From the cell containing the given text, extract its center point as (X, Y) coordinate. 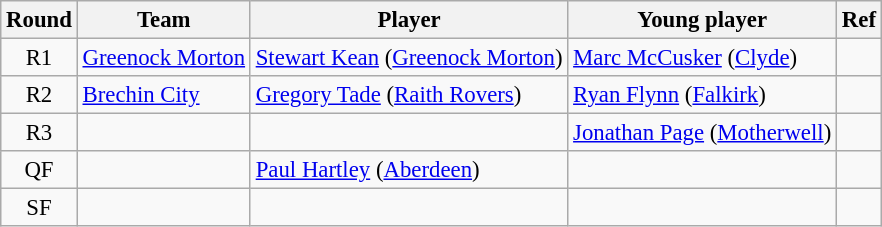
Jonathan Page (Motherwell) (702, 133)
R1 (39, 58)
Paul Hartley (Aberdeen) (408, 170)
Ref (860, 20)
Ryan Flynn (Falkirk) (702, 95)
Gregory Tade (Raith Rovers) (408, 95)
Greenock Morton (164, 58)
Brechin City (164, 95)
SF (39, 208)
Team (164, 20)
R3 (39, 133)
Player (408, 20)
Marc McCusker (Clyde) (702, 58)
Round (39, 20)
QF (39, 170)
Young player (702, 20)
Stewart Kean (Greenock Morton) (408, 58)
R2 (39, 95)
